Provide the (X, Y) coordinate of the cell's center where the given text is located.  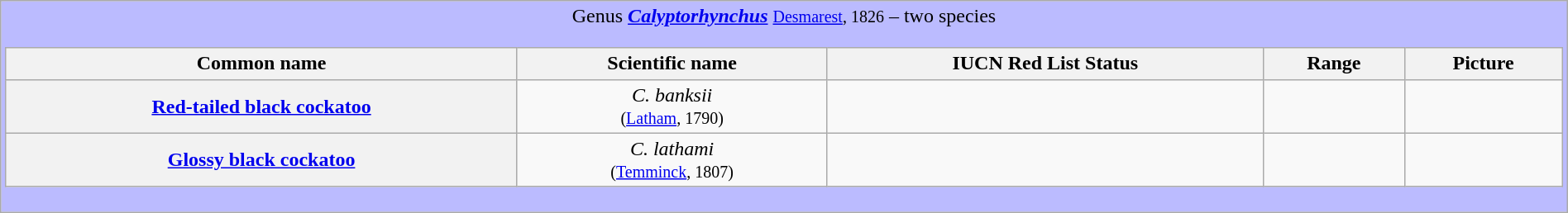
Range (1333, 64)
C. lathami (Temminck, 1807) (672, 160)
Picture (1484, 64)
Glossy black cockatoo (261, 160)
IUCN Red List Status (1045, 64)
Scientific name (672, 64)
Common name (261, 64)
C. banksii (Latham, 1790) (672, 106)
Red-tailed black cockatoo (261, 106)
